Capture the cell that displays the provided text and extract its (X, Y) central coordinate. 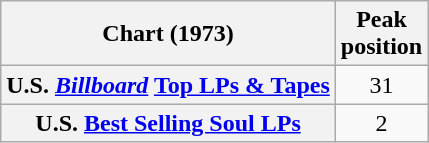
U.S. Billboard Top LPs & Tapes (168, 85)
Peakposition (381, 34)
31 (381, 85)
2 (381, 123)
U.S. Best Selling Soul LPs (168, 123)
Chart (1973) (168, 34)
